For the text-containing cell, return its midpoint in [x, y] coordinate format. 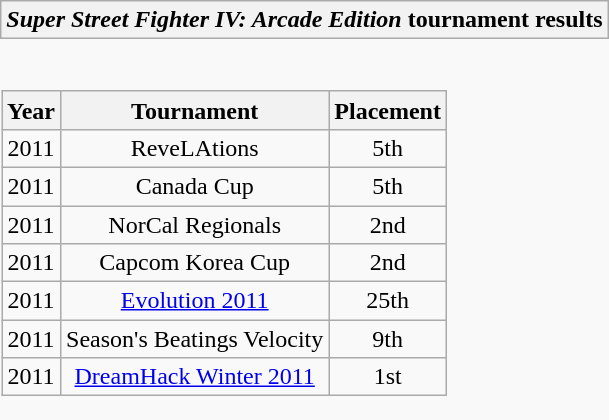
DreamHack Winter 2011 [195, 377]
9th [388, 339]
Super Street Fighter IV: Arcade Edition tournament results [304, 20]
Season's Beatings Velocity [195, 339]
Canada Cup [195, 186]
ReveLAtions [195, 148]
NorCal Regionals [195, 225]
Capcom Korea Cup [195, 263]
Placement [388, 110]
Evolution 2011 [195, 301]
25th [388, 301]
Year [32, 110]
Tournament [195, 110]
1st [388, 377]
